Scan for the cell matching the given text and deliver its (X, Y) coordinate at center. 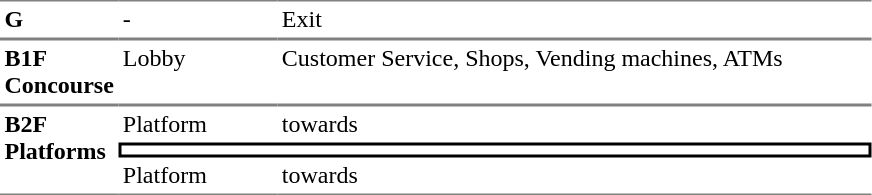
Customer Service, Shops, Vending machines, ATMs (574, 72)
- (198, 20)
Platform (198, 124)
B1FConcourse (59, 72)
Exit (574, 20)
Lobby (198, 72)
G (59, 20)
B2FPlatforms (59, 150)
towards (574, 124)
